Locate the cell with the specified text and output its [x, y] center coordinate. 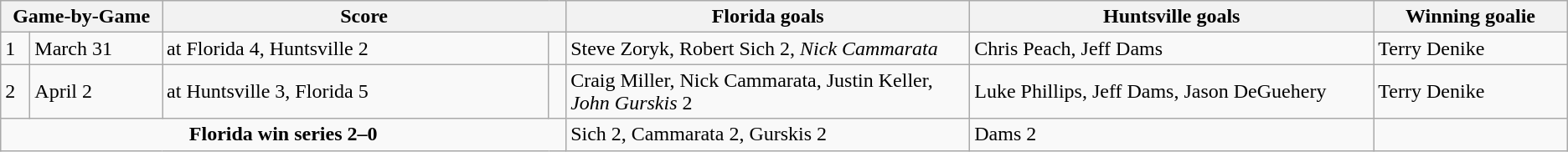
2 [15, 92]
at Florida 4, Huntsville 2 [356, 48]
Sich 2, Cammarata 2, Gurskis 2 [768, 134]
Game-by-Game [82, 17]
Craig Miller, Nick Cammarata, Justin Keller, John Gurskis 2 [768, 92]
Dams 2 [1172, 134]
Steve Zoryk, Robert Sich 2, Nick Cammarata [768, 48]
at Huntsville 3, Florida 5 [356, 92]
Winning goalie [1471, 17]
Florida goals [768, 17]
March 31 [96, 48]
Score [364, 17]
April 2 [96, 92]
Huntsville goals [1172, 17]
Chris Peach, Jeff Dams [1172, 48]
Florida win series 2–0 [283, 134]
Luke Phillips, Jeff Dams, Jason DeGuehery [1172, 92]
1 [15, 48]
